Capture the cell that displays the provided text and extract its (x, y) central coordinate. 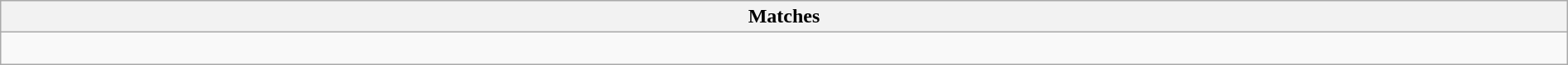
Matches (784, 17)
